Return (X, Y) of the center of cell containing provided text 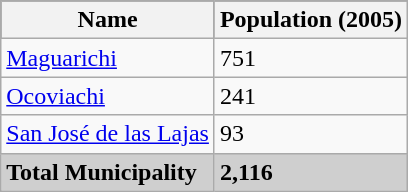
Population (2005) (310, 20)
751 (310, 58)
Ocoviachi (108, 96)
241 (310, 96)
Total Municipality (108, 172)
93 (310, 134)
Maguarichi (108, 58)
San José de las Lajas (108, 134)
2,116 (310, 172)
Name (108, 20)
